Scan for the cell matching the given text and deliver its [X, Y] coordinate at center. 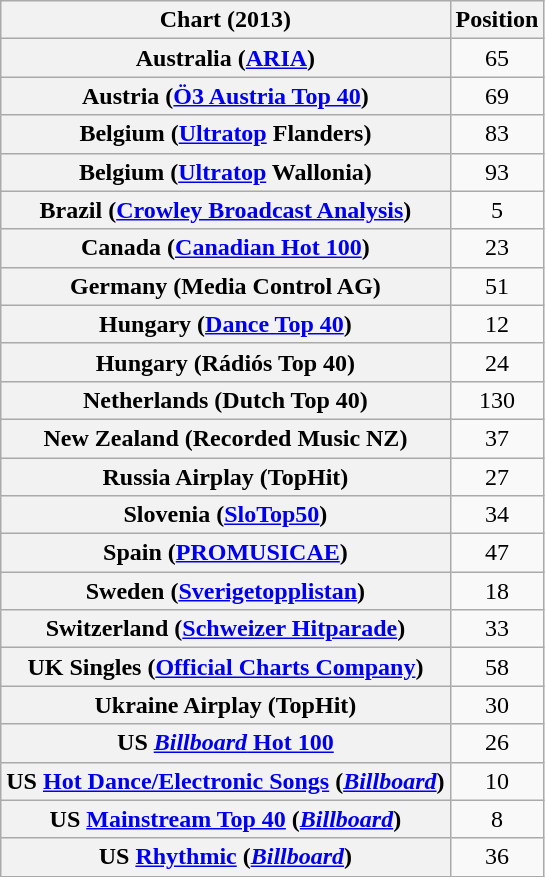
69 [497, 96]
10 [497, 781]
30 [497, 705]
5 [497, 210]
US Hot Dance/Electronic Songs (Billboard) [226, 781]
Belgium (Ultratop Wallonia) [226, 172]
58 [497, 667]
24 [497, 362]
US Billboard Hot 100 [226, 743]
Chart (2013) [226, 20]
US Mainstream Top 40 (Billboard) [226, 819]
23 [497, 248]
83 [497, 134]
47 [497, 553]
51 [497, 286]
8 [497, 819]
Ukraine Airplay (TopHit) [226, 705]
36 [497, 857]
37 [497, 438]
US Rhythmic (Billboard) [226, 857]
Spain (PROMUSICAE) [226, 553]
Slovenia (SloTop50) [226, 515]
Belgium (Ultratop Flanders) [226, 134]
12 [497, 324]
33 [497, 629]
Brazil (Crowley Broadcast Analysis) [226, 210]
26 [497, 743]
Austria (Ö3 Austria Top 40) [226, 96]
93 [497, 172]
130 [497, 400]
Canada (Canadian Hot 100) [226, 248]
Australia (ARIA) [226, 58]
34 [497, 515]
UK Singles (Official Charts Company) [226, 667]
Switzerland (Schweizer Hitparade) [226, 629]
Netherlands (Dutch Top 40) [226, 400]
Position [497, 20]
Hungary (Dance Top 40) [226, 324]
18 [497, 591]
Hungary (Rádiós Top 40) [226, 362]
27 [497, 477]
Russia Airplay (TopHit) [226, 477]
Germany (Media Control AG) [226, 286]
Sweden (Sverigetopplistan) [226, 591]
65 [497, 58]
New Zealand (Recorded Music NZ) [226, 438]
